From the cell containing the given text, extract its center point as [x, y] coordinate. 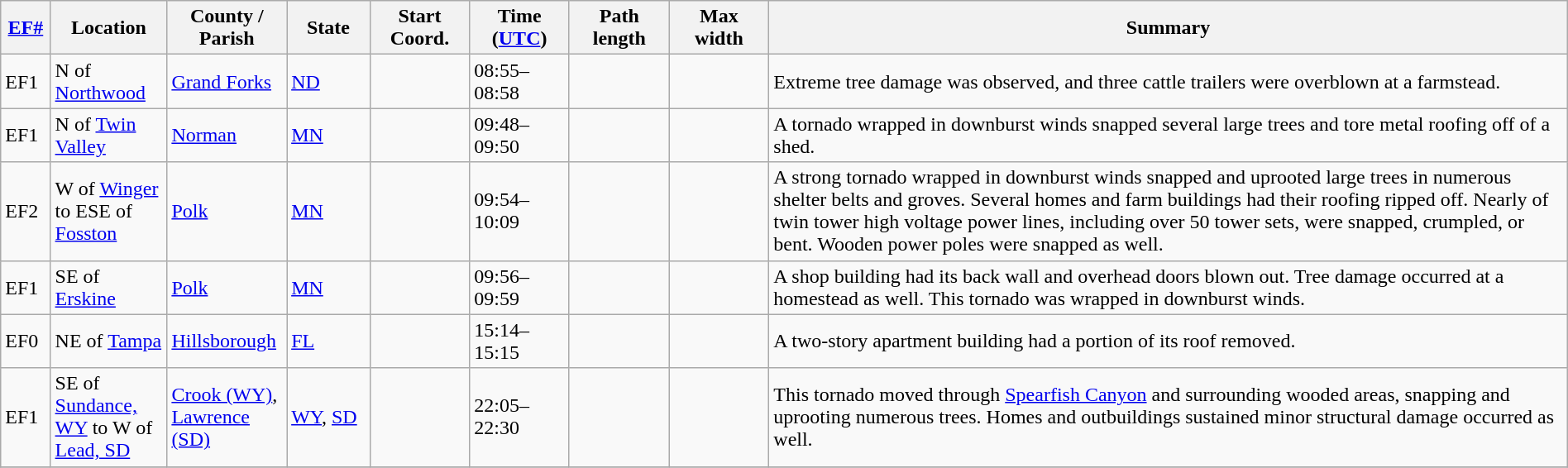
County / Parish [227, 28]
ND [329, 81]
EF0 [26, 341]
Extreme tree damage was observed, and three cattle trailers were overblown at a farmstead. [1168, 81]
SE of Sundance, WY to W of Lead, SD [109, 417]
NE of Tampa [109, 341]
A tornado wrapped in downburst winds snapped several large trees and tore metal roofing off of a shed. [1168, 136]
15:14–15:15 [519, 341]
Time (UTC) [519, 28]
Grand Forks [227, 81]
08:55–08:58 [519, 81]
SE of Erskine [109, 288]
FL [329, 341]
N of Northwood [109, 81]
09:56–09:59 [519, 288]
09:48–09:50 [519, 136]
Summary [1168, 28]
Max width [719, 28]
WY, SD [329, 417]
Hillsborough [227, 341]
Start Coord. [420, 28]
EF2 [26, 212]
Crook (WY), Lawrence (SD) [227, 417]
State [329, 28]
Location [109, 28]
Norman [227, 136]
W of Winger to ESE of Fosston [109, 212]
EF# [26, 28]
09:54–10:09 [519, 212]
A two-story apartment building had a portion of its roof removed. [1168, 341]
22:05–22:30 [519, 417]
N of Twin Valley [109, 136]
Path length [619, 28]
